Detect which cell encompasses the target text, then output its [X, Y] center coordinate. 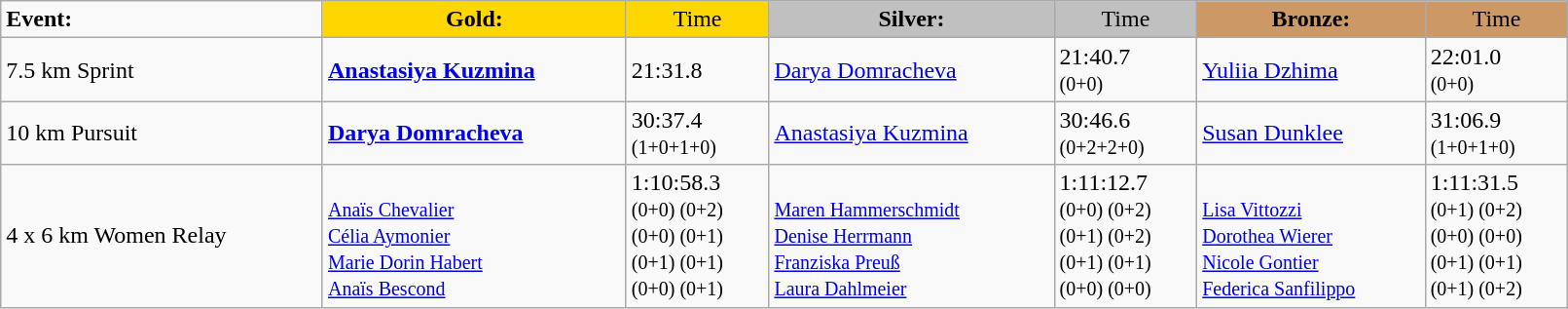
30:46.6(0+2+2+0) [1125, 133]
4 x 6 km Women Relay [162, 236]
22:01.0(0+0) [1497, 70]
Bronze: [1311, 19]
1:11:31.5(0+1) (0+2)(0+0) (0+0)(0+1) (0+1)(0+1) (0+2) [1497, 236]
Gold: [474, 19]
Yuliia Dzhima [1311, 70]
Maren HammerschmidtDenise HerrmannFranziska PreußLaura Dahlmeier [911, 236]
Silver: [911, 19]
Event: [162, 19]
Anaïs ChevalierCélia AymonierMarie Dorin HabertAnaïs Bescond [474, 236]
31:06.9(1+0+1+0) [1497, 133]
Lisa VittozziDorothea WiererNicole GontierFederica Sanfilippo [1311, 236]
21:40.7(0+0) [1125, 70]
21:31.8 [697, 70]
1:10:58.3(0+0) (0+2)(0+0) (0+1)(0+1) (0+1)(0+0) (0+1) [697, 236]
10 km Pursuit [162, 133]
30:37.4(1+0+1+0) [697, 133]
7.5 km Sprint [162, 70]
Susan Dunklee [1311, 133]
1:11:12.7(0+0) (0+2)(0+1) (0+2)(0+1) (0+1)(0+0) (0+0) [1125, 236]
